Search for the cell housing the specified text and yield its [X, Y] center coordinate. 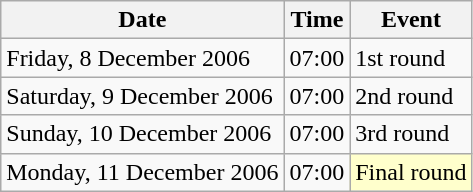
3rd round [411, 134]
Date [142, 20]
1st round [411, 58]
Friday, 8 December 2006 [142, 58]
Event [411, 20]
Sunday, 10 December 2006 [142, 134]
Saturday, 9 December 2006 [142, 96]
Final round [411, 172]
Time [317, 20]
Monday, 11 December 2006 [142, 172]
2nd round [411, 96]
